From the cell containing the given text, extract its center point as [X, Y] coordinate. 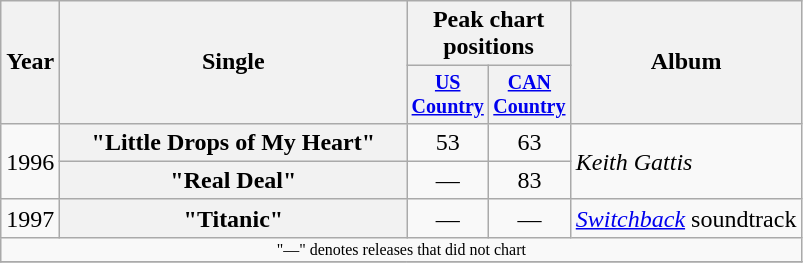
"Little Drops of My Heart" [234, 142]
Keith Gattis [686, 161]
1997 [30, 218]
"Real Deal" [234, 180]
Single [234, 62]
63 [530, 142]
"—" denotes releases that did not chart [402, 249]
US Country [448, 94]
83 [530, 180]
Year [30, 62]
Peak chartpositions [488, 34]
"Titanic" [234, 218]
CAN Country [530, 94]
1996 [30, 161]
Album [686, 62]
53 [448, 142]
Switchback soundtrack [686, 218]
